Provide the [X, Y] coordinate of the cell's center where the given text is located.  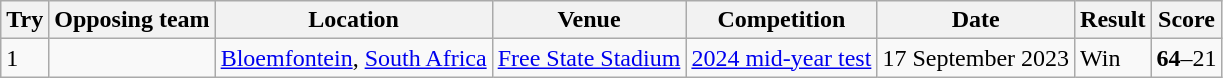
Bloemfontein, South Africa [354, 58]
Competition [782, 20]
Try [25, 20]
Opposing team [132, 20]
Free State Stadium [589, 58]
1 [25, 58]
17 September 2023 [976, 58]
Date [976, 20]
Win [1113, 58]
64–21 [1186, 58]
Location [354, 20]
Result [1113, 20]
2024 mid-year test [782, 58]
Score [1186, 20]
Venue [589, 20]
